Search for the cell housing the specified text and yield its (x, y) center coordinate. 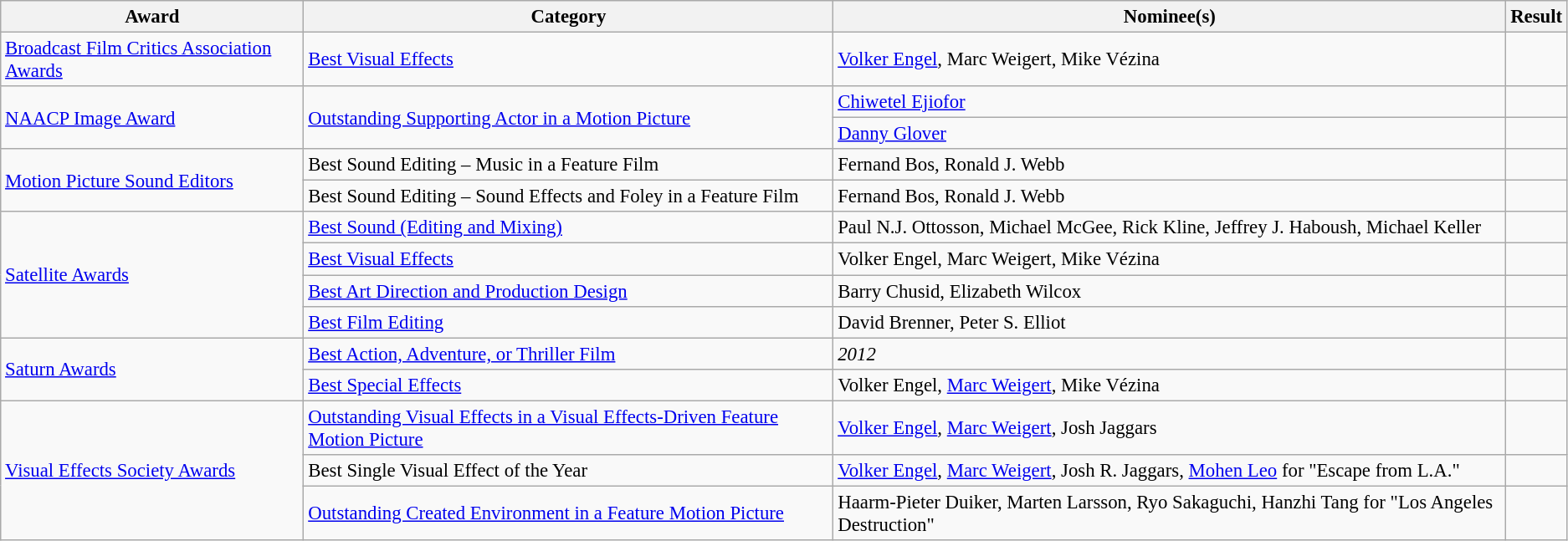
Best Special Effects (569, 385)
Result (1536, 17)
NAACP Image Award (152, 117)
Visual Effects Society Awards (152, 470)
Best Film Editing (569, 322)
Saturn Awards (152, 370)
David Brenner, Peter S. Elliot (1170, 322)
Outstanding Created Environment in a Feature Motion Picture (569, 513)
Motion Picture Sound Editors (152, 181)
Nominee(s) (1170, 17)
Category (569, 17)
Best Sound (Editing and Mixing) (569, 228)
Best Art Direction and Production Design (569, 291)
Outstanding Supporting Actor in a Motion Picture (569, 117)
Volker Engel, Marc Weigert, Josh R. Jaggars, Mohen Leo for "Escape from L.A." (1170, 471)
Best Sound Editing – Music in a Feature Film (569, 165)
Outstanding Visual Effects in a Visual Effects-Driven Feature Motion Picture (569, 428)
2012 (1170, 354)
Barry Chusid, Elizabeth Wilcox (1170, 291)
Best Action, Adventure, or Thriller Film (569, 354)
Chiwetel Ejiofor (1170, 102)
Best Sound Editing – Sound Effects and Foley in a Feature Film (569, 196)
Haarm-Pieter Duiker, Marten Larsson, Ryo Sakaguchi, Hanzhi Tang for "Los Angeles Destruction" (1170, 513)
Paul N.J. Ottosson, Michael McGee, Rick Kline, Jeffrey J. Haboush, Michael Keller (1170, 228)
Best Single Visual Effect of the Year (569, 471)
Volker Engel, Marc Weigert, Josh Jaggars (1170, 428)
Award (152, 17)
Satellite Awards (152, 275)
Broadcast Film Critics Association Awards (152, 60)
Danny Glover (1170, 134)
